Search for the cell housing the specified text and yield its (x, y) center coordinate. 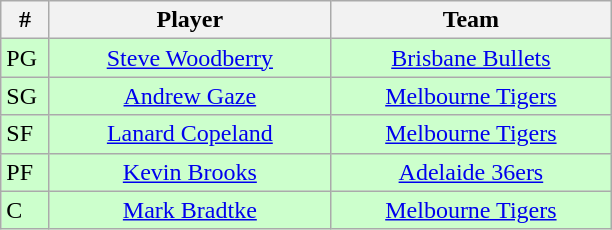
Andrew Gaze (190, 96)
Mark Bradtke (190, 210)
Steve Woodberry (190, 58)
SF (26, 134)
# (26, 20)
PF (26, 172)
Player (190, 20)
Brisbane Bullets (470, 58)
Adelaide 36ers (470, 172)
PG (26, 58)
C (26, 210)
Lanard Copeland (190, 134)
Team (470, 20)
SG (26, 96)
Kevin Brooks (190, 172)
